Return (x, y) of the center of cell containing provided text 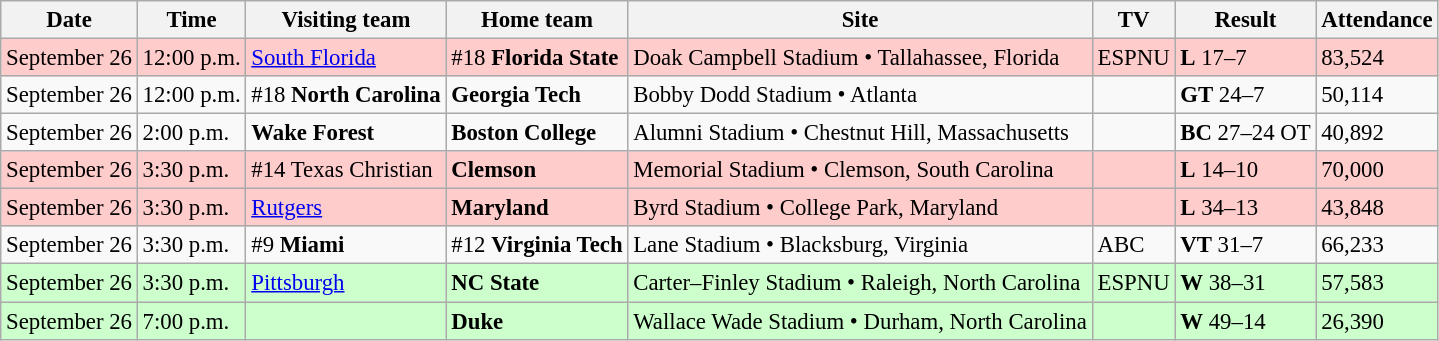
Georgia Tech (537, 95)
Pittsburgh (346, 283)
7:00 p.m. (192, 321)
43,848 (1377, 208)
TV (1134, 20)
#18 Florida State (537, 58)
South Florida (346, 58)
Boston College (537, 133)
83,524 (1377, 58)
70,000 (1377, 170)
BC 27–24 OT (1246, 133)
50,114 (1377, 95)
L 14–10 (1246, 170)
#9 Miami (346, 245)
Memorial Stadium • Clemson, South Carolina (860, 170)
Maryland (537, 208)
L 17–7 (1246, 58)
Alumni Stadium • Chestnut Hill, Massachusetts (860, 133)
VT 31–7 (1246, 245)
Rutgers (346, 208)
ABC (1134, 245)
L 34–13 (1246, 208)
#14 Texas Christian (346, 170)
Attendance (1377, 20)
Bobby Dodd Stadium • Atlanta (860, 95)
26,390 (1377, 321)
Result (1246, 20)
NC State (537, 283)
Visiting team (346, 20)
40,892 (1377, 133)
Duke (537, 321)
Wallace Wade Stadium • Durham, North Carolina (860, 321)
Site (860, 20)
66,233 (1377, 245)
Wake Forest (346, 133)
2:00 p.m. (192, 133)
Doak Campbell Stadium • Tallahassee, Florida (860, 58)
Carter–Finley Stadium • Raleigh, North Carolina (860, 283)
Home team (537, 20)
Byrd Stadium • College Park, Maryland (860, 208)
#18 North Carolina (346, 95)
GT 24–7 (1246, 95)
Date (69, 20)
W 49–14 (1246, 321)
#12 Virginia Tech (537, 245)
Time (192, 20)
Lane Stadium • Blacksburg, Virginia (860, 245)
57,583 (1377, 283)
W 38–31 (1246, 283)
Clemson (537, 170)
